Scan for the cell matching the given text and deliver its (x, y) coordinate at center. 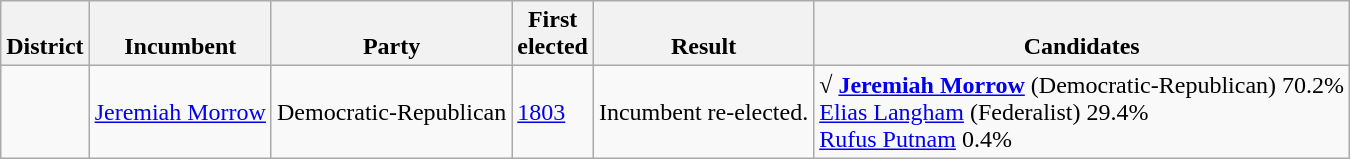
√ Jeremiah Morrow (Democratic-Republican) 70.2%Elias Langham (Federalist) 29.4%Rufus Putnam 0.4% (1082, 112)
Democratic-Republican (391, 112)
Result (703, 34)
District (45, 34)
Candidates (1082, 34)
Party (391, 34)
1803 (553, 112)
Incumbent re-elected. (703, 112)
Incumbent (180, 34)
Jeremiah Morrow (180, 112)
Firstelected (553, 34)
